Pinpoint the cell where the given text exists, returning its [x, y] midpoint coordinate. 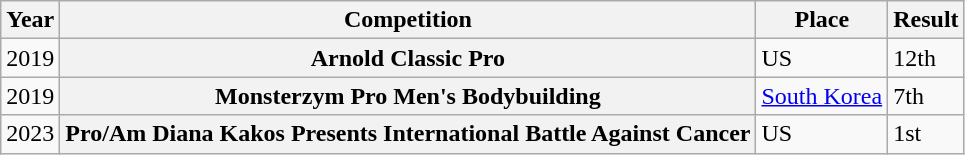
7th [926, 96]
12th [926, 58]
Result [926, 20]
Pro/Am Diana Kakos Presents International Battle Against Cancer [408, 134]
2023 [30, 134]
Place [822, 20]
Monsterzym Pro Men's Bodybuilding [408, 96]
South Korea [822, 96]
Year [30, 20]
1st [926, 134]
Arnold Classic Pro [408, 58]
Competition [408, 20]
